Scan for the cell matching the given text and deliver its (x, y) coordinate at center. 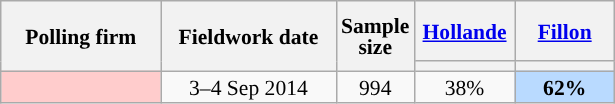
Samplesize (375, 36)
Fieldwork date (248, 36)
Polling firm (81, 36)
38% (464, 86)
Fillon (565, 31)
Hollande (464, 31)
62% (565, 86)
994 (375, 86)
3–4 Sep 2014 (248, 86)
